Scan for the cell matching the given text and deliver its [x, y] coordinate at center. 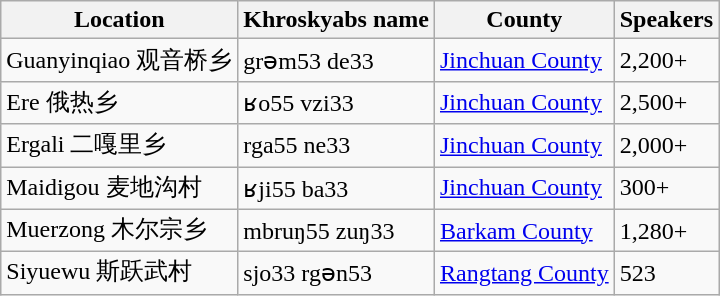
mbruŋ55 zuŋ33 [336, 230]
2,500+ [666, 102]
300+ [666, 188]
523 [666, 274]
Siyuewu 斯跃武村 [120, 274]
Ere 俄热乡 [120, 102]
Speakers [666, 20]
1,280+ [666, 230]
County [524, 20]
ʁo55 vzi33 [336, 102]
Maidigou 麦地沟村 [120, 188]
Khroskyabs name [336, 20]
2,000+ [666, 146]
Ergali 二嘎里乡 [120, 146]
Location [120, 20]
Rangtang County [524, 274]
Guanyinqiao 观音桥乡 [120, 60]
Muerzong 木尔宗乡 [120, 230]
Barkam County [524, 230]
ʁji55 ba33 [336, 188]
grəm53 de33 [336, 60]
2,200+ [666, 60]
rga55 ne33 [336, 146]
sjo33 rgən53 [336, 274]
